From the cell containing the given text, extract its center point as [X, Y] coordinate. 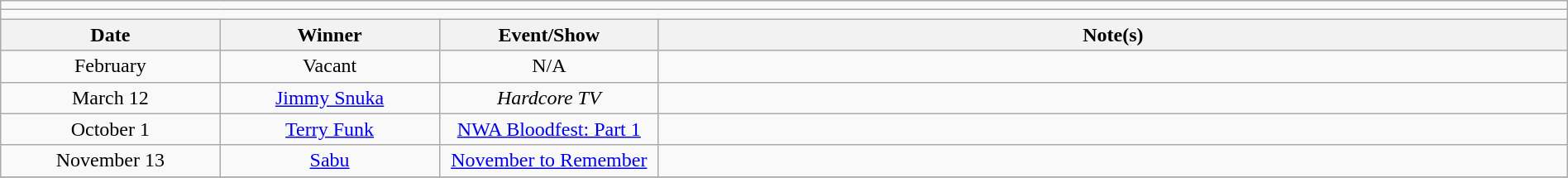
Hardcore TV [549, 98]
November to Remember [549, 161]
Sabu [329, 161]
November 13 [111, 161]
Event/Show [549, 35]
Date [111, 35]
February [111, 66]
Winner [329, 35]
Vacant [329, 66]
NWA Bloodfest: Part 1 [549, 129]
Jimmy Snuka [329, 98]
October 1 [111, 129]
March 12 [111, 98]
N/A [549, 66]
Note(s) [1113, 35]
Terry Funk [329, 129]
